Search for the cell housing the specified text and yield its [x, y] center coordinate. 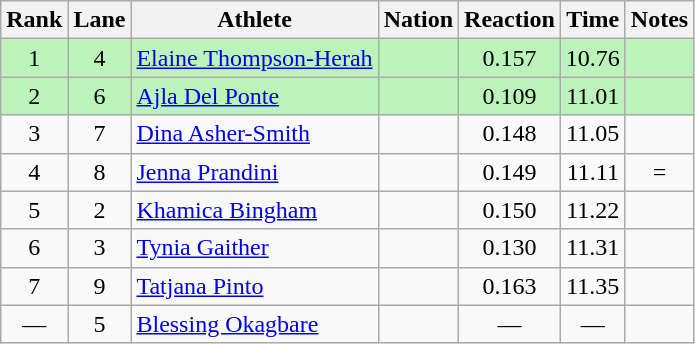
11.01 [592, 96]
Time [592, 20]
0.163 [510, 286]
Lane [100, 20]
10.76 [592, 58]
11.05 [592, 134]
0.157 [510, 58]
0.130 [510, 248]
= [659, 172]
Ajla Del Ponte [254, 96]
Blessing Okagbare [254, 324]
Athlete [254, 20]
Reaction [510, 20]
Notes [659, 20]
Tynia Gaither [254, 248]
9 [100, 286]
0.149 [510, 172]
Tatjana Pinto [254, 286]
11.35 [592, 286]
11.22 [592, 210]
Dina Asher-Smith [254, 134]
1 [34, 58]
11.31 [592, 248]
0.148 [510, 134]
0.150 [510, 210]
11.11 [592, 172]
0.109 [510, 96]
Jenna Prandini [254, 172]
Elaine Thompson-Herah [254, 58]
Nation [418, 20]
Khamica Bingham [254, 210]
8 [100, 172]
Rank [34, 20]
